For the text-containing cell, return its midpoint in (X, Y) coordinate format. 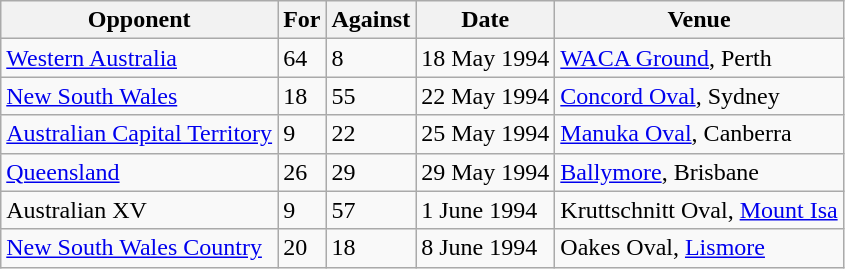
25 May 1994 (486, 134)
20 (302, 248)
29 May 1994 (486, 172)
Venue (699, 20)
Against (371, 20)
1 June 1994 (486, 210)
Australian Capital Territory (140, 134)
New South Wales (140, 96)
22 May 1994 (486, 96)
55 (371, 96)
57 (371, 210)
Australian XV (140, 210)
Oakes Oval, Lismore (699, 248)
Concord Oval, Sydney (699, 96)
Queensland (140, 172)
Opponent (140, 20)
Western Australia (140, 58)
64 (302, 58)
8 (371, 58)
29 (371, 172)
Date (486, 20)
For (302, 20)
Kruttschnitt Oval, Mount Isa (699, 210)
26 (302, 172)
New South Wales Country (140, 248)
Manuka Oval, Canberra (699, 134)
8 June 1994 (486, 248)
Ballymore, Brisbane (699, 172)
22 (371, 134)
WACA Ground, Perth (699, 58)
18 May 1994 (486, 58)
